Pinpoint the cell where the given text exists, returning its [x, y] midpoint coordinate. 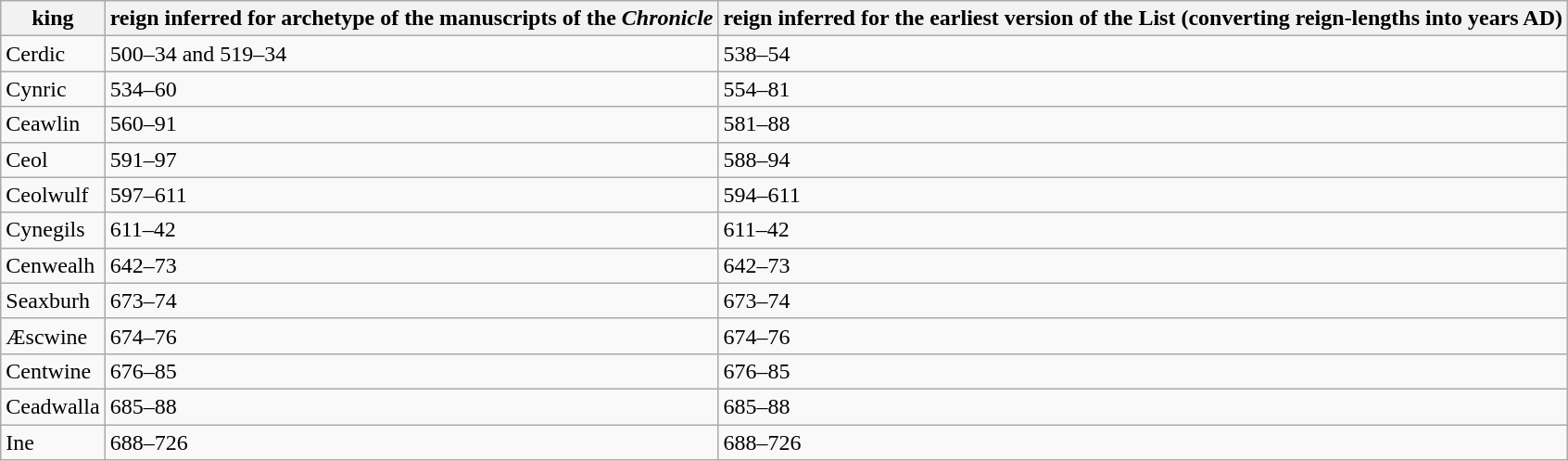
588–94 [1143, 160]
554–81 [1143, 89]
534–60 [411, 89]
Centwine [53, 371]
Ceadwalla [53, 406]
Ceawlin [53, 124]
Cenwealh [53, 265]
538–54 [1143, 54]
Cynric [53, 89]
reign inferred for the earliest version of the List (converting reign-lengths into years AD) [1143, 19]
597–611 [411, 195]
581–88 [1143, 124]
Cynegils [53, 230]
king [53, 19]
Æscwine [53, 336]
Ceol [53, 160]
Seaxburh [53, 301]
560–91 [411, 124]
594–611 [1143, 195]
reign inferred for archetype of the manuscripts of the Chronicle [411, 19]
Ceolwulf [53, 195]
Cerdic [53, 54]
500–34 and 519–34 [411, 54]
Ine [53, 442]
591–97 [411, 160]
